Find where the given text appears and provide that cell's center as [X, Y] coordinate. 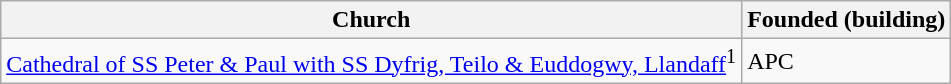
APC [846, 62]
Cathedral of SS Peter & Paul with SS Dyfrig, Teilo & Euddogwy, Llandaff1 [372, 62]
Founded (building) [846, 20]
Church [372, 20]
